Return the [x, y] coordinate for the center point of the cell that contains the specified text.  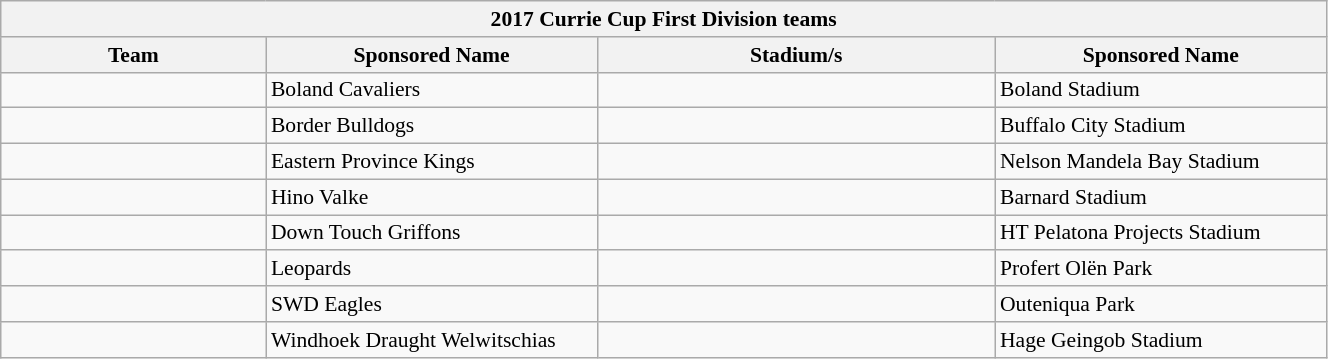
Barnard Stadium [1160, 197]
Boland Stadium [1160, 90]
Team [134, 55]
Hino Valke [432, 197]
Leopards [432, 269]
HT Pelatona Projects Stadium [1160, 233]
Windhoek Draught Welwitschias [432, 340]
Outeniqua Park [1160, 304]
Stadium/s [796, 55]
Down Touch Griffons [432, 233]
Eastern Province Kings [432, 162]
SWD Eagles [432, 304]
Hage Geingob Stadium [1160, 340]
Buffalo City Stadium [1160, 126]
2017 Currie Cup First Division teams [664, 19]
Border Bulldogs [432, 126]
Nelson Mandela Bay Stadium [1160, 162]
Boland Cavaliers [432, 90]
Profert Olën Park [1160, 269]
